Extract the (X, Y) coordinate from the center of the cell holding the provided text.  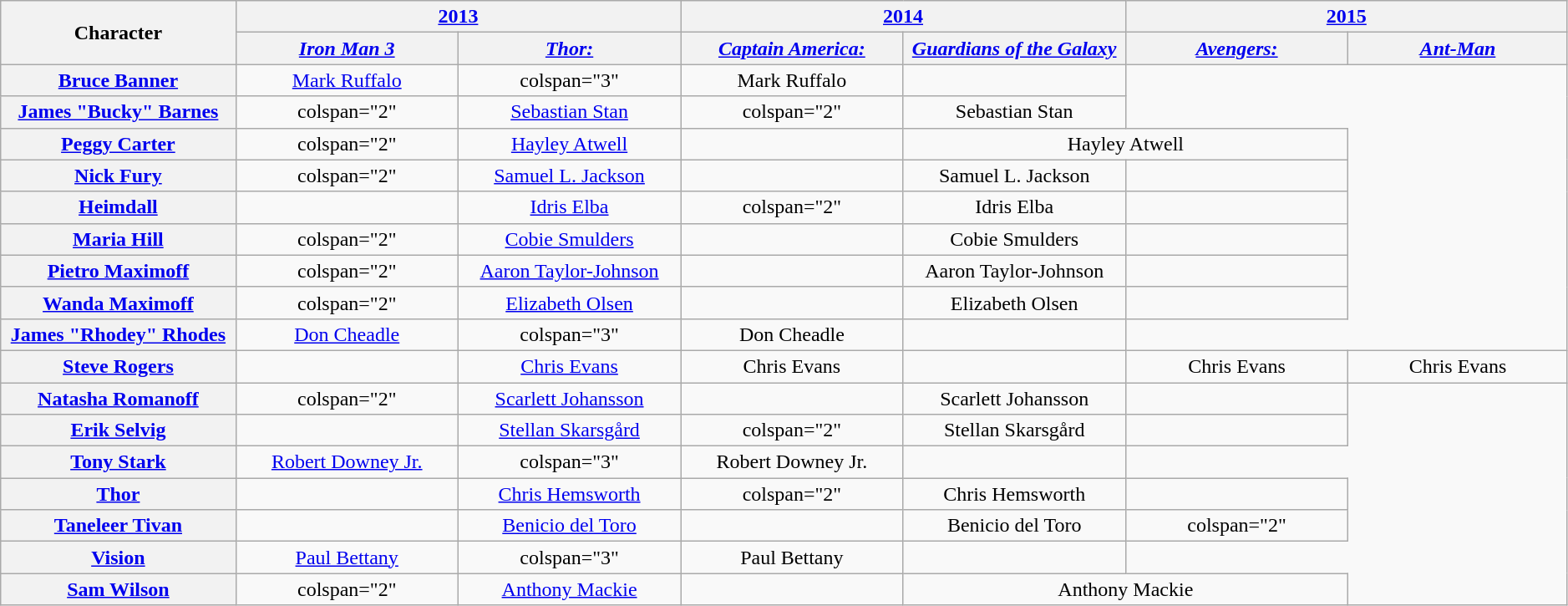
Tony Stark (119, 462)
Avengers: (1236, 48)
Ant-Man (1459, 48)
2014 (904, 17)
Taneleer Tivan (119, 526)
Thor: (569, 48)
Wanda Maximoff (119, 303)
Iron Man 3 (347, 48)
Sam Wilson (119, 589)
Guardians of the Galaxy (1014, 48)
2015 (1347, 17)
Pietro Maximoff (119, 271)
Peggy Carter (119, 144)
Captain America: (792, 48)
Bruce Banner (119, 80)
Natasha Romanoff (119, 399)
Character (119, 33)
James "Rhodey" Rhodes (119, 334)
Heimdall (119, 207)
2013 (458, 17)
Maria Hill (119, 239)
Vision (119, 558)
Steve Rogers (119, 366)
Erik Selvig (119, 430)
James "Bucky" Barnes (119, 112)
Thor (119, 494)
Nick Fury (119, 176)
